Locate the cell with the specified text and output its [X, Y] center coordinate. 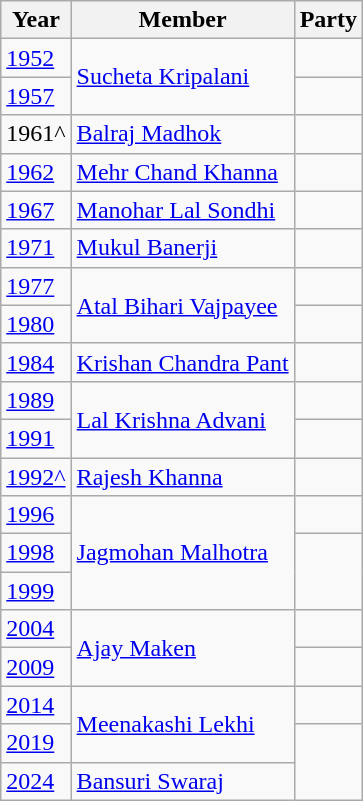
Manohar Lal Sondhi [182, 210]
Jagmohan Malhotra [182, 553]
1984 [36, 362]
1991 [36, 438]
Lal Krishna Advani [182, 419]
Ajay Maken [182, 648]
1992^ [36, 477]
Party [328, 20]
Mukul Banerji [182, 248]
1996 [36, 515]
1971 [36, 248]
1980 [36, 324]
2004 [36, 629]
2009 [36, 667]
2019 [36, 743]
1999 [36, 591]
1989 [36, 400]
Year [36, 20]
Mehr Chand Khanna [182, 172]
Sucheta Kripalani [182, 77]
1957 [36, 96]
1967 [36, 210]
Rajesh Khanna [182, 477]
2014 [36, 705]
Bansuri Swaraj [182, 781]
1977 [36, 286]
Member [182, 20]
Atal Bihari Vajpayee [182, 305]
1952 [36, 58]
1998 [36, 553]
1961^ [36, 134]
Balraj Madhok [182, 134]
2024 [36, 781]
Meenakashi Lekhi [182, 724]
1962 [36, 172]
Krishan Chandra Pant [182, 362]
